Detect which cell encompasses the target text, then output its [x, y] center coordinate. 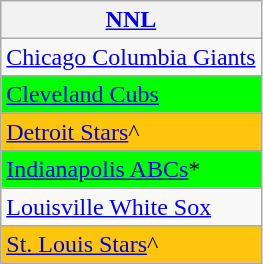
Cleveland Cubs [131, 94]
Indianapolis ABCs* [131, 170]
Chicago Columbia Giants [131, 56]
NNL [131, 20]
St. Louis Stars^ [131, 244]
Louisville White Sox [131, 206]
Detroit Stars^ [131, 132]
